Detect which cell encompasses the target text, then output its [X, Y] center coordinate. 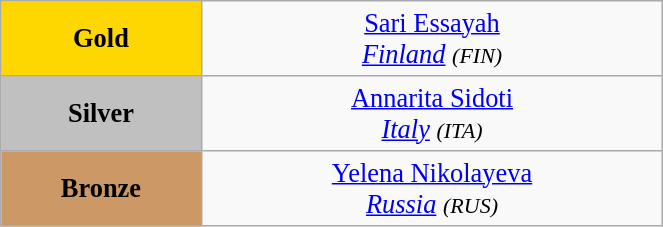
Sari EssayahFinland (FIN) [432, 38]
Bronze [101, 188]
Annarita SidotiItaly (ITA) [432, 112]
Yelena NikolayevaRussia (RUS) [432, 188]
Silver [101, 112]
Gold [101, 38]
